Identify which cell holds the provided text, then report its [X, Y] central coordinate. 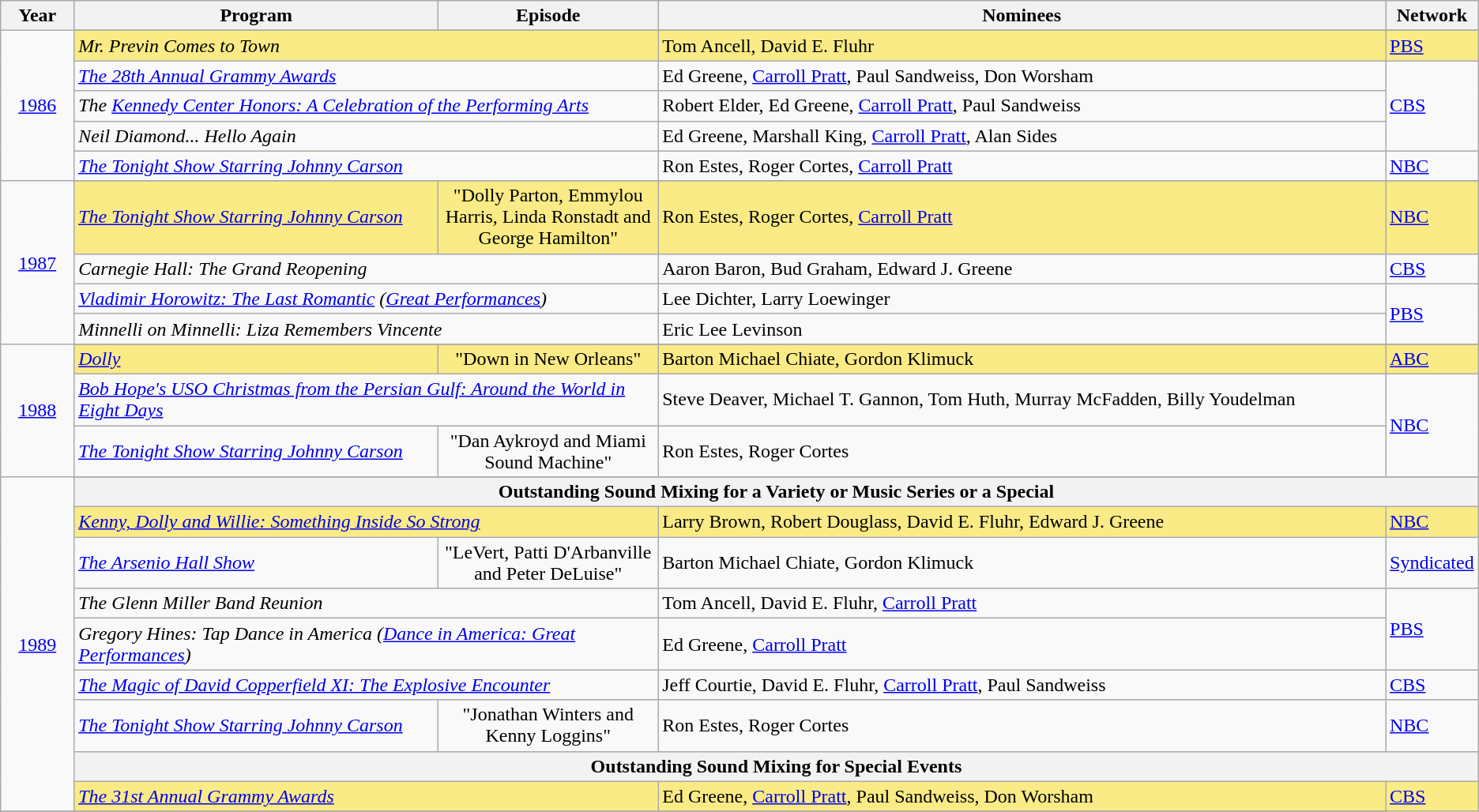
"LeVert, Patti D'Arbanville and Peter DeLuise" [548, 562]
Ed Greene, Marshall King, Carroll Pratt, Alan Sides [1022, 136]
1988 [38, 410]
Tom Ancell, David E. Fluhr [1022, 46]
Jeff Courtie, David E. Fluhr, Carroll Pratt, Paul Sandweiss [1022, 685]
"Jonathan Winters and Kenny Loggins" [548, 725]
1987 [38, 262]
Episode [548, 16]
Kenny, Dolly and Willie: Something Inside So Strong [367, 522]
Bob Hope's USO Christmas from the Persian Gulf: Around the World in Eight Days [367, 400]
Carnegie Hall: The Grand Reopening [367, 269]
Lee Dichter, Larry Loewinger [1022, 299]
Neil Diamond... Hello Again [367, 136]
Dolly [256, 359]
"Down in New Orleans" [548, 359]
Ed Greene, Carroll Pratt [1022, 645]
Eric Lee Levinson [1022, 329]
Nominees [1022, 16]
1986 [38, 106]
"Dolly Parton, Emmylou Harris, Linda Ronstadt and George Hamilton" [548, 217]
The Kennedy Center Honors: A Celebration of the Performing Arts [367, 106]
Steve Deaver, Michael T. Gannon, Tom Huth, Murray McFadden, Billy Youdelman [1022, 400]
Tom Ancell, David E. Fluhr, Carroll Pratt [1022, 603]
Mr. Previn Comes to Town [367, 46]
The 28th Annual Grammy Awards [367, 76]
Robert Elder, Ed Greene, Carroll Pratt, Paul Sandweiss [1022, 106]
The Glenn Miller Band Reunion [367, 603]
Gregory Hines: Tap Dance in America (Dance in America: Great Performances) [367, 645]
ABC [1432, 359]
1989 [38, 645]
The Arsenio Hall Show [256, 562]
Syndicated [1432, 562]
"Dan Aykroyd and Miami Sound Machine" [548, 450]
Minnelli on Minnelli: Liza Remembers Vincente [367, 329]
Larry Brown, Robert Douglass, David E. Fluhr, Edward J. Greene [1022, 522]
Outstanding Sound Mixing for a Variety or Music Series or a Special [777, 492]
The 31st Annual Grammy Awards [367, 796]
Program [256, 16]
Outstanding Sound Mixing for Special Events [777, 766]
Year [38, 16]
The Magic of David Copperfield XI: The Explosive Encounter [367, 685]
Vladimir Horowitz: The Last Romantic (Great Performances) [367, 299]
Network [1432, 16]
Aaron Baron, Bud Graham, Edward J. Greene [1022, 269]
